For the text-containing cell, return its midpoint in (X, Y) coordinate format. 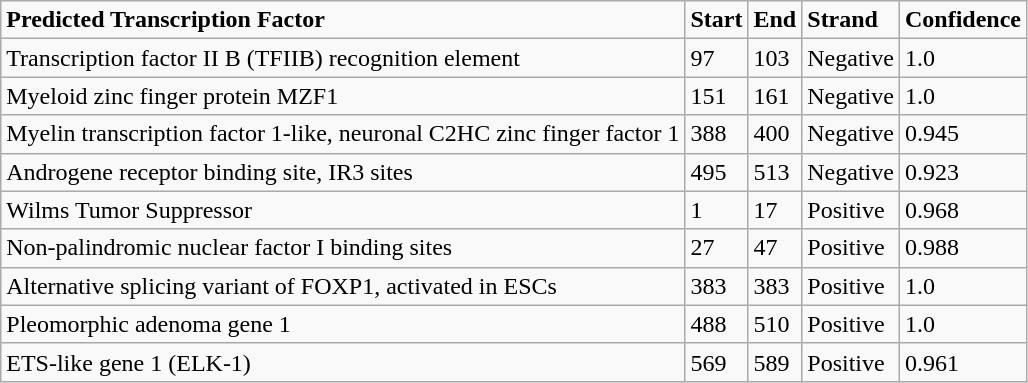
513 (775, 172)
0.923 (962, 172)
97 (716, 58)
0.945 (962, 134)
Wilms Tumor Suppressor (343, 210)
488 (716, 324)
495 (716, 172)
Transcription factor II B (TFIIB) recognition element (343, 58)
Pleomorphic adenoma gene 1 (343, 324)
510 (775, 324)
Start (716, 20)
1 (716, 210)
388 (716, 134)
0.968 (962, 210)
27 (716, 248)
Myeloid zinc finger protein MZF1 (343, 96)
Strand (851, 20)
0.988 (962, 248)
47 (775, 248)
0.961 (962, 362)
Alternative splicing variant of FOXP1, activated in ESCs (343, 286)
400 (775, 134)
589 (775, 362)
161 (775, 96)
ETS-like gene 1 (ELK-1) (343, 362)
End (775, 20)
17 (775, 210)
Myelin transcription factor 1-like, neuronal C2HC zinc finger factor 1 (343, 134)
Androgene receptor binding site, IR3 sites (343, 172)
103 (775, 58)
151 (716, 96)
Confidence (962, 20)
569 (716, 362)
Non-palindromic nuclear factor I binding sites (343, 248)
Predicted Transcription Factor (343, 20)
